Scan for the cell matching the given text and deliver its [x, y] coordinate at center. 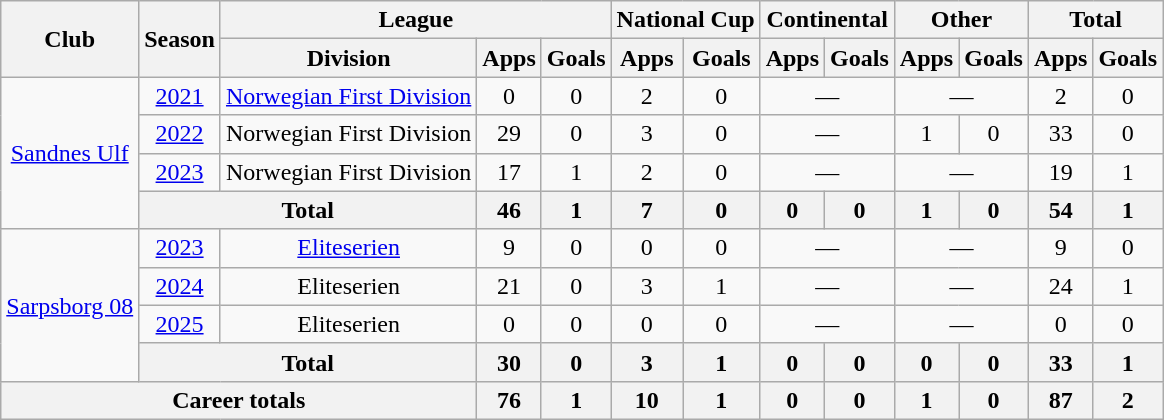
Sandnes Ulf [70, 153]
87 [1060, 400]
Season [180, 39]
19 [1060, 172]
2025 [180, 324]
7 [647, 210]
10 [647, 400]
National Cup [686, 20]
30 [509, 362]
29 [509, 134]
Division [348, 58]
46 [509, 210]
Career totals [239, 400]
2021 [180, 96]
Continental [827, 20]
21 [509, 286]
Sarpsborg 08 [70, 305]
24 [1060, 286]
17 [509, 172]
Club [70, 39]
2022 [180, 134]
76 [509, 400]
2024 [180, 286]
Other [961, 20]
League [416, 20]
54 [1060, 210]
